Detect which cell encompasses the target text, then output its [X, Y] center coordinate. 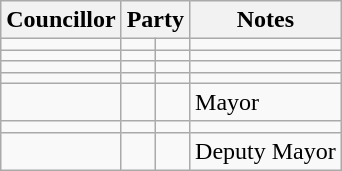
Mayor [266, 102]
Party [155, 20]
Deputy Mayor [266, 151]
Councillor [61, 20]
Notes [266, 20]
